Return [x, y] of the center of cell containing provided text 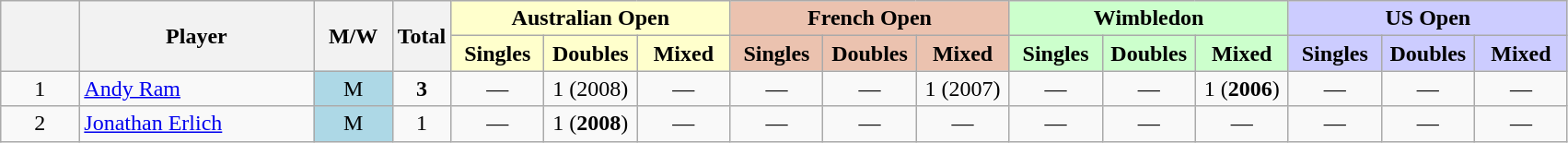
2 [41, 124]
French Open [869, 18]
1 (2006) [1241, 89]
Wimbledon [1149, 18]
Total [422, 36]
3 [422, 89]
US Open [1427, 18]
M/W [354, 36]
Andy Ram [197, 89]
Jonathan Erlich [197, 124]
Australian Open [591, 18]
1 (2007) [963, 89]
Player [197, 36]
